Extract the (X, Y) coordinate from the center of the cell holding the provided text.  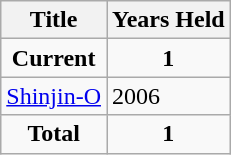
Total (54, 134)
Shinjin-O (54, 96)
Years Held (168, 20)
Title (54, 20)
2006 (168, 96)
Current (54, 58)
